Identify which cell holds the provided text, then report its [X, Y] central coordinate. 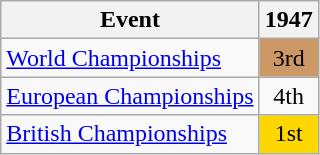
Event [130, 20]
3rd [288, 58]
World Championships [130, 58]
1947 [288, 20]
4th [288, 96]
1st [288, 134]
British Championships [130, 134]
European Championships [130, 96]
